From the cell containing the given text, extract its center point as (X, Y) coordinate. 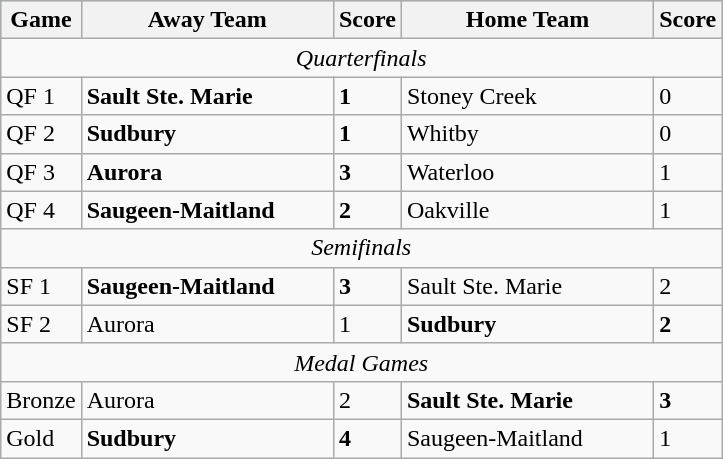
QF 3 (41, 172)
Away Team (207, 20)
Home Team (527, 20)
Whitby (527, 134)
4 (367, 438)
Oakville (527, 210)
QF 2 (41, 134)
QF 1 (41, 96)
Bronze (41, 400)
Quarterfinals (362, 58)
Medal Games (362, 362)
Stoney Creek (527, 96)
SF 1 (41, 286)
Semifinals (362, 248)
Gold (41, 438)
SF 2 (41, 324)
Waterloo (527, 172)
Game (41, 20)
QF 4 (41, 210)
